Provide the [x, y] coordinate of the cell's center where the given text is located.  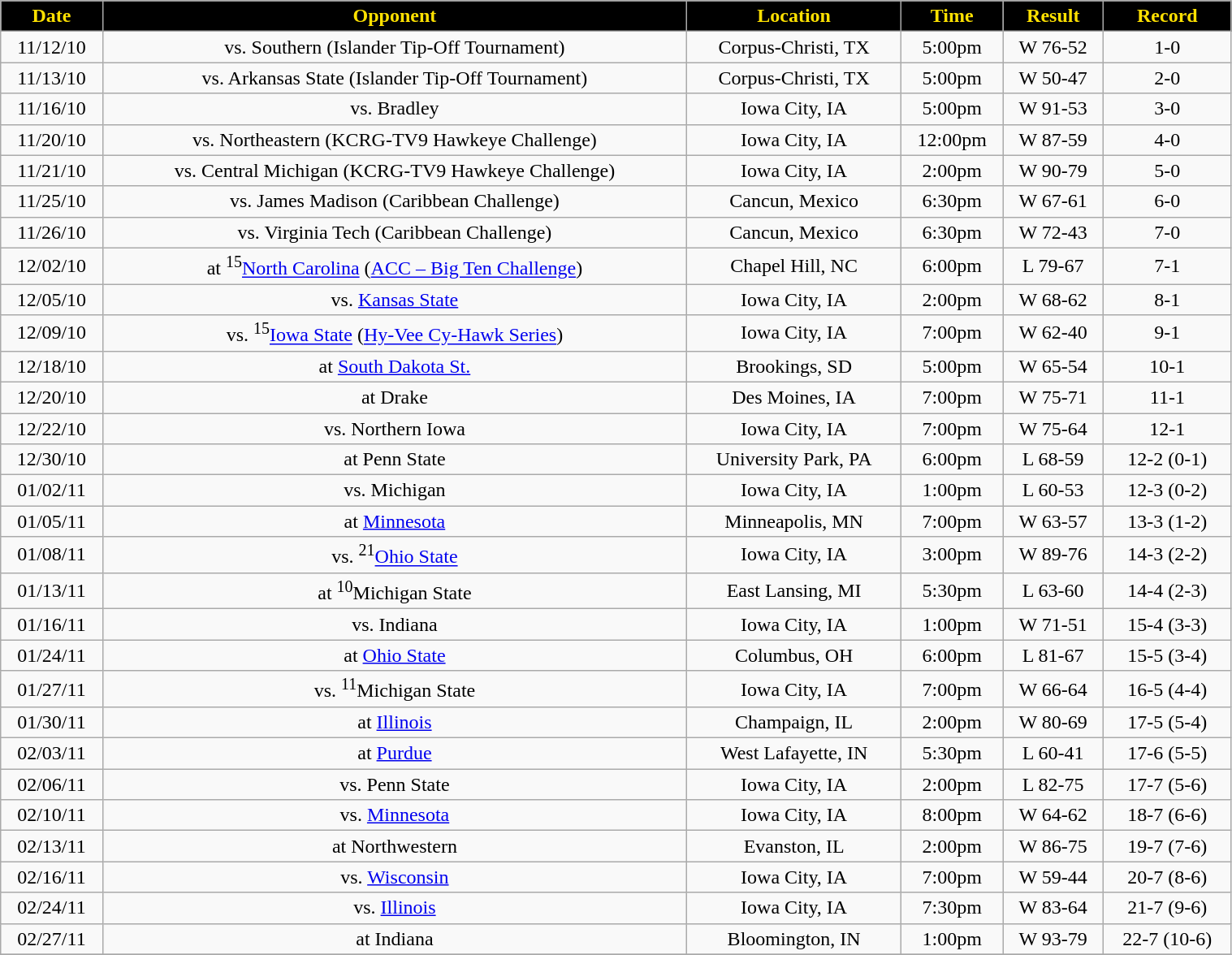
vs. James Madison (Caribbean Challenge) [395, 201]
01/08/11 [52, 555]
1-0 [1168, 47]
vs. Illinois [395, 908]
Record [1168, 16]
University Park, PA [794, 460]
12/05/10 [52, 300]
11/20/10 [52, 140]
01/27/11 [52, 689]
W 63-57 [1053, 521]
2-0 [1168, 78]
17-6 (5-5) [1168, 754]
vs. Michigan [395, 490]
11/26/10 [52, 232]
6-0 [1168, 201]
Location [794, 16]
12-1 [1168, 429]
4-0 [1168, 140]
11/13/10 [52, 78]
L 60-41 [1053, 754]
12/18/10 [52, 366]
01/24/11 [52, 655]
at Drake [395, 397]
Evanston, IL [794, 846]
W 75-64 [1053, 429]
15-5 (3-4) [1168, 655]
Result [1053, 16]
02/10/11 [52, 815]
Minneapolis, MN [794, 521]
L 81-67 [1053, 655]
W 75-71 [1053, 397]
vs. 15Iowa State (Hy-Vee Cy-Hawk Series) [395, 333]
W 91-53 [1053, 109]
19-7 (7-6) [1168, 846]
at Purdue [395, 754]
Brookings, SD [794, 366]
5-0 [1168, 171]
W 83-64 [1053, 908]
at Illinois [395, 723]
7-0 [1168, 232]
11/12/10 [52, 47]
Bloomington, IN [794, 939]
01/05/11 [52, 521]
vs. Wisconsin [395, 877]
22-7 (10-6) [1168, 939]
at Northwestern [395, 846]
11/21/10 [52, 171]
W 50-47 [1053, 78]
01/30/11 [52, 723]
Champaign, IL [794, 723]
W 89-76 [1053, 555]
12/22/10 [52, 429]
W 80-69 [1053, 723]
Date [52, 16]
at Minnesota [395, 521]
18-7 (6-6) [1168, 815]
13-3 (1-2) [1168, 521]
vs. Bradley [395, 109]
W 66-64 [1053, 689]
W 87-59 [1053, 140]
Time [952, 16]
7:30pm [952, 908]
W 86-75 [1053, 846]
12:00pm [952, 140]
17-7 (5-6) [1168, 784]
W 62-40 [1053, 333]
at Penn State [395, 460]
01/16/11 [52, 624]
11-1 [1168, 397]
vs. Southern (Islander Tip-Off Tournament) [395, 47]
Opponent [395, 16]
vs. Virginia Tech (Caribbean Challenge) [395, 232]
12/09/10 [52, 333]
vs. Penn State [395, 784]
10-1 [1168, 366]
12-3 (0-2) [1168, 490]
W 93-79 [1053, 939]
12/30/10 [52, 460]
9-1 [1168, 333]
W 76-52 [1053, 47]
at 15North Carolina (ACC – Big Ten Challenge) [395, 266]
02/03/11 [52, 754]
Chapel Hill, NC [794, 266]
W 68-62 [1053, 300]
01/02/11 [52, 490]
3-0 [1168, 109]
W 64-62 [1053, 815]
W 59-44 [1053, 877]
02/24/11 [52, 908]
W 67-61 [1053, 201]
L 63-60 [1053, 591]
3:00pm [952, 555]
7-1 [1168, 266]
at Indiana [395, 939]
L 60-53 [1053, 490]
at South Dakota St. [395, 366]
12-2 (0-1) [1168, 460]
W 65-54 [1053, 366]
02/27/11 [52, 939]
vs. 11Michigan State [395, 689]
vs. Northern Iowa [395, 429]
14-3 (2-2) [1168, 555]
17-5 (5-4) [1168, 723]
8-1 [1168, 300]
W 90-79 [1053, 171]
Columbus, OH [794, 655]
8:00pm [952, 815]
14-4 (2-3) [1168, 591]
at Ohio State [395, 655]
East Lansing, MI [794, 591]
vs. Northeastern (KCRG-TV9 Hawkeye Challenge) [395, 140]
02/06/11 [52, 784]
L 68-59 [1053, 460]
West Lafayette, IN [794, 754]
vs. 21Ohio State [395, 555]
L 82-75 [1053, 784]
12/20/10 [52, 397]
Des Moines, IA [794, 397]
02/13/11 [52, 846]
at 10Michigan State [395, 591]
01/13/11 [52, 591]
02/16/11 [52, 877]
vs. Arkansas State (Islander Tip-Off Tournament) [395, 78]
W 71-51 [1053, 624]
vs. Minnesota [395, 815]
W 72-43 [1053, 232]
16-5 (4-4) [1168, 689]
vs. Kansas State [395, 300]
11/16/10 [52, 109]
L 79-67 [1053, 266]
21-7 (9-6) [1168, 908]
vs. Indiana [395, 624]
11/25/10 [52, 201]
20-7 (8-6) [1168, 877]
vs. Central Michigan (KCRG-TV9 Hawkeye Challenge) [395, 171]
15-4 (3-3) [1168, 624]
12/02/10 [52, 266]
